Provide the (x, y) coordinate of the cell's center where the given text is located.  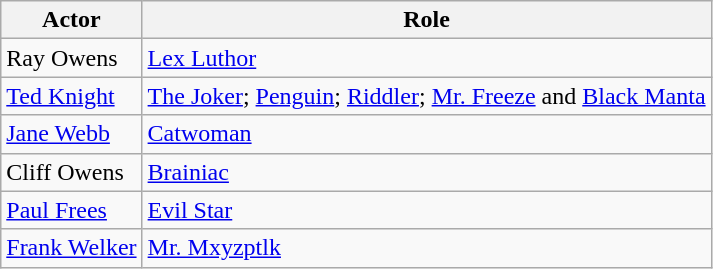
Frank Welker (72, 248)
The Joker; Penguin; Riddler; Mr. Freeze and Black Manta (426, 96)
Role (426, 20)
Paul Frees (72, 210)
Evil Star (426, 210)
Mr. Mxyzptlk (426, 248)
Brainiac (426, 172)
Jane Webb (72, 134)
Lex Luthor (426, 58)
Cliff Owens (72, 172)
Actor (72, 20)
Ted Knight (72, 96)
Ray Owens (72, 58)
Catwoman (426, 134)
